Return [X, Y] of the center of cell containing provided text 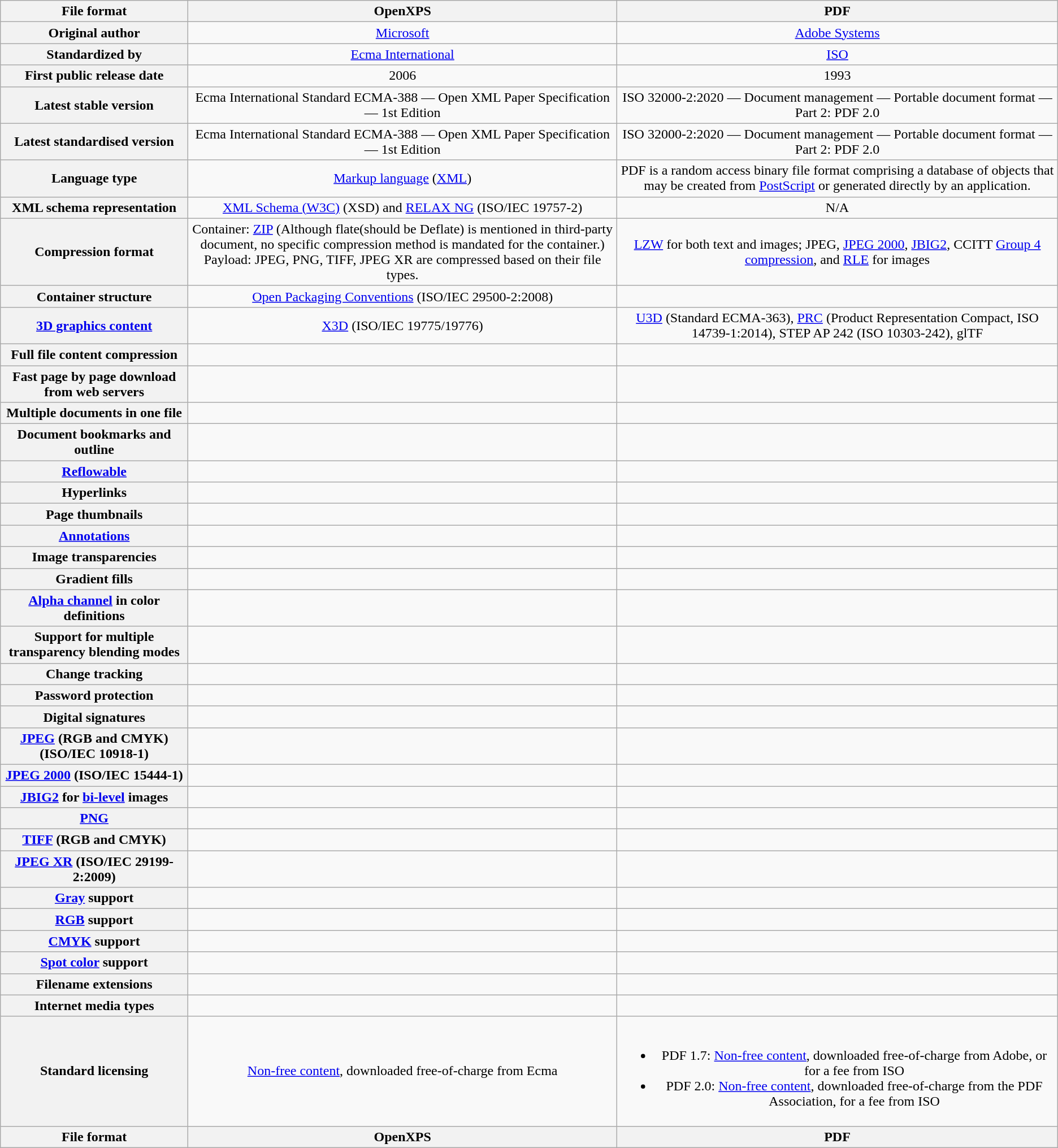
Digital signatures [94, 717]
Password protection [94, 695]
Document bookmarks and outline [94, 442]
Standard licensing [94, 1071]
Reflowable [94, 471]
Container structure [94, 296]
PNG [94, 818]
Original author [94, 33]
Alpha channel in color definitions [94, 608]
Microsoft [402, 33]
Filename extensions [94, 984]
Fast page by page download from web servers [94, 383]
X3D (ISO/IEC 19775/19776) [402, 326]
Non-free content, downloaded free-of-charge from Ecma [402, 1071]
Support for multiple transparency blending modes [94, 644]
Internet media types [94, 1006]
Latest standardised version [94, 141]
2006 [402, 76]
Open Packaging Conventions (ISO/IEC 29500-2:2008) [402, 296]
Language type [94, 179]
JBIG2 for bi-level images [94, 796]
Page thumbnails [94, 514]
Standardized by [94, 54]
Adobe Systems [838, 33]
LZW for both text and images; JPEG, JPEG 2000, JBIG2, CCITT Group 4 compression, and RLE for images [838, 252]
1993 [838, 76]
Gradient fills [94, 579]
First public release date [94, 76]
XML Schema (W3C) (XSD) and RELAX NG (ISO/IEC 19757-2) [402, 207]
Markup language (XML) [402, 179]
Full file content compression [94, 354]
XML schema representation [94, 207]
Gray support [94, 898]
JPEG (RGB and CMYK) (ISO/IEC 10918-1) [94, 746]
JPEG 2000 (ISO/IEC 15444-1) [94, 775]
Latest stable version [94, 105]
Hyperlinks [94, 493]
Compression format [94, 252]
Change tracking [94, 674]
RGB support [94, 920]
U3D (Standard ECMA-363), PRC (Product Representation Compact, ISO 14739-1:2014), STEP AP 242 (ISO 10303-242), glTF [838, 326]
Annotations [94, 536]
ISO [838, 54]
3D graphics content [94, 326]
JPEG XR (ISO/IEC 29199-2:2009) [94, 869]
TIFF (RGB and CMYK) [94, 840]
Ecma International [402, 54]
CMYK support [94, 941]
Multiple documents in one file [94, 413]
N/A [838, 207]
Image transparencies [94, 557]
Spot color support [94, 963]
